Scan for the cell matching the given text and deliver its [x, y] coordinate at center. 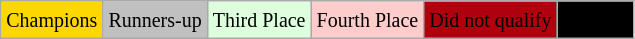
Did not qualify [490, 20]
Third Place [259, 20]
Champions [52, 20]
Runners-up [155, 20]
Fourth Place [368, 20]
not held [595, 20]
